Return (x, y) of the center of cell containing provided text 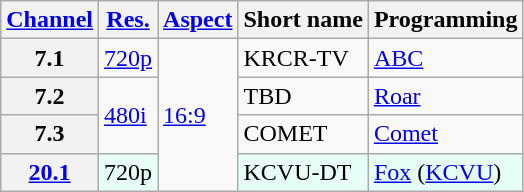
20.1 (50, 172)
7.3 (50, 134)
Fox (KCVU) (446, 172)
Programming (446, 20)
Short name (303, 20)
COMET (303, 134)
ABC (446, 58)
Roar (446, 96)
Comet (446, 134)
16:9 (198, 115)
7.2 (50, 96)
7.1 (50, 58)
Res. (128, 20)
Aspect (198, 20)
480i (128, 115)
TBD (303, 96)
KRCR-TV (303, 58)
KCVU-DT (303, 172)
Channel (50, 20)
